Capture the cell that displays the provided text and extract its [x, y] central coordinate. 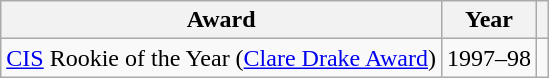
Year [490, 20]
CIS Rookie of the Year (Clare Drake Award) [222, 58]
1997–98 [490, 58]
Award [222, 20]
